Detect which cell encompasses the target text, then output its [X, Y] center coordinate. 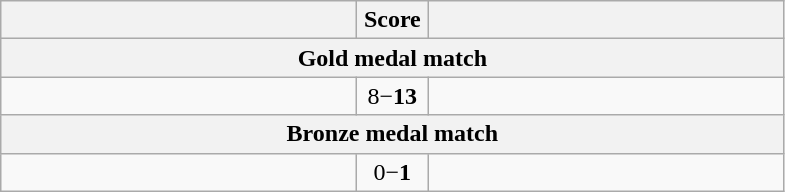
0−1 [392, 172]
Gold medal match [392, 58]
Bronze medal match [392, 134]
Score [392, 20]
8−13 [392, 96]
